Determine the (x, y) coordinate at the center of the cell enclosing the given text.  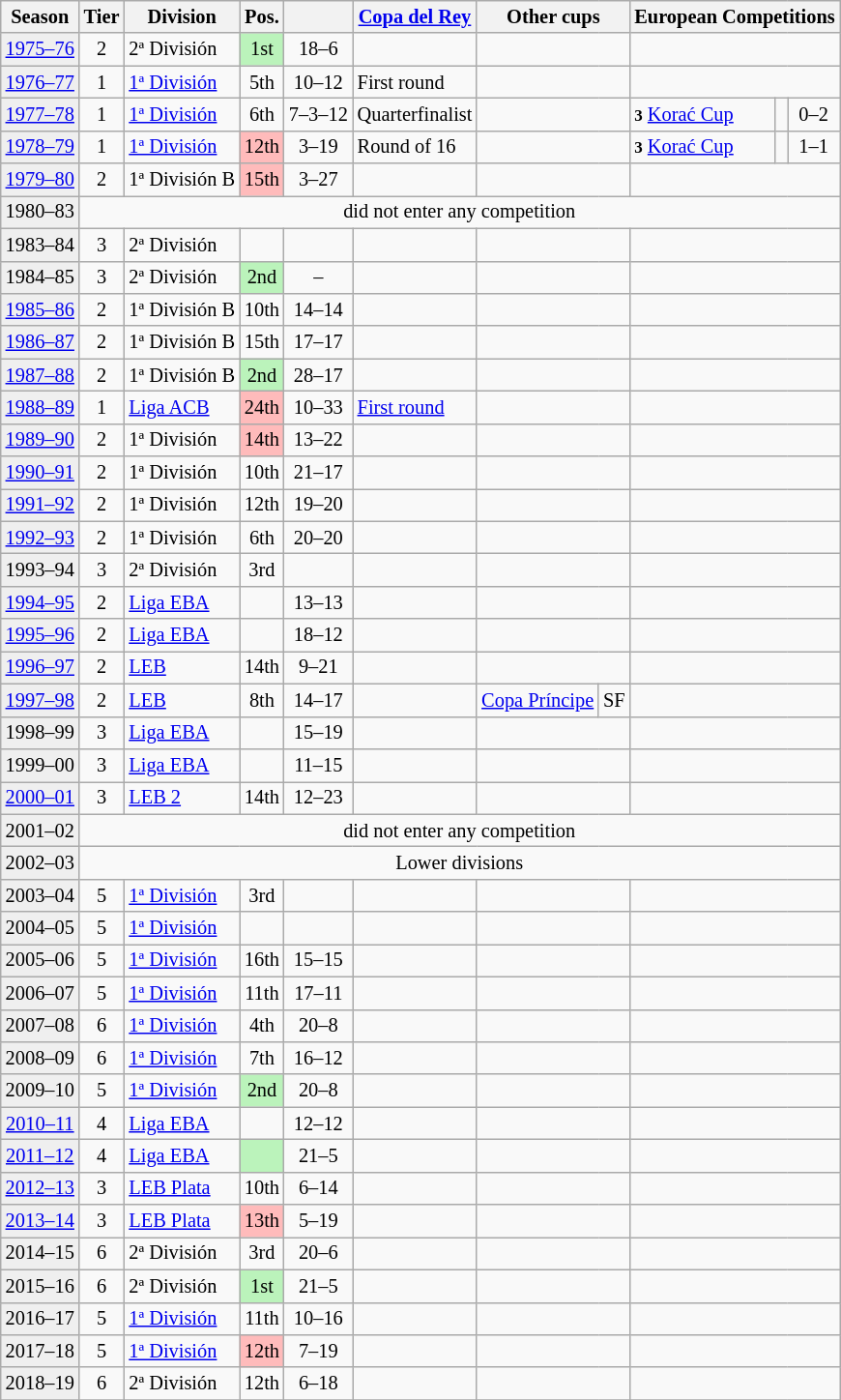
1995–96 (41, 635)
11–15 (319, 765)
17–11 (319, 993)
21–17 (319, 473)
2002–03 (41, 862)
1984–85 (41, 277)
0–2 (814, 114)
2007–08 (41, 1026)
17–17 (319, 342)
2004–05 (41, 928)
1–1 (814, 147)
Season (41, 16)
16–12 (319, 1058)
Other cups (553, 16)
2015–16 (41, 1286)
Division (182, 16)
2006–07 (41, 993)
1977–78 (41, 114)
1987–88 (41, 375)
5–19 (319, 1221)
5th (262, 82)
1992–93 (41, 538)
1986–87 (41, 342)
20–20 (319, 538)
19–20 (319, 505)
2014–15 (41, 1253)
1975–76 (41, 49)
2011–12 (41, 1155)
2003–04 (41, 895)
1999–00 (41, 765)
10–33 (319, 407)
2008–09 (41, 1058)
13th (262, 1221)
2012–13 (41, 1188)
2017–18 (41, 1351)
2005–06 (41, 960)
1991–92 (41, 505)
1978–79 (41, 147)
1998–99 (41, 733)
SF (614, 700)
6–18 (319, 1384)
Pos. (262, 16)
Tier (102, 16)
20–6 (319, 1253)
18–6 (319, 49)
1996–97 (41, 667)
1990–91 (41, 473)
1988–89 (41, 407)
2016–17 (41, 1319)
European Competitions (735, 16)
13–13 (319, 602)
4th (262, 1026)
13–22 (319, 440)
15–19 (319, 733)
2009–10 (41, 1091)
3–27 (319, 180)
12–23 (319, 798)
12–12 (319, 1123)
6–14 (319, 1188)
2000–01 (41, 798)
7–3–12 (319, 114)
16th (262, 960)
8th (262, 700)
10–16 (319, 1319)
1997–98 (41, 700)
2018–19 (41, 1384)
24th (262, 407)
15–15 (319, 960)
Copa del Rey (416, 16)
LEB 2 (182, 798)
7th (262, 1058)
7–19 (319, 1351)
1993–94 (41, 569)
Copa Príncipe (537, 700)
10–12 (319, 82)
– (319, 277)
1985–86 (41, 309)
1979–80 (41, 180)
14–14 (319, 309)
1994–95 (41, 602)
Lower divisions (460, 862)
3–19 (319, 147)
1983–84 (41, 245)
18–12 (319, 635)
2010–11 (41, 1123)
1989–90 (41, 440)
Round of 16 (416, 147)
1976–77 (41, 82)
1980–83 (41, 212)
2001–02 (41, 831)
9–21 (319, 667)
14–17 (319, 700)
2013–14 (41, 1221)
Liga ACB (182, 407)
28–17 (319, 375)
Quarterfinalist (416, 114)
